Pinpoint the cell where the given text exists, returning its [X, Y] midpoint coordinate. 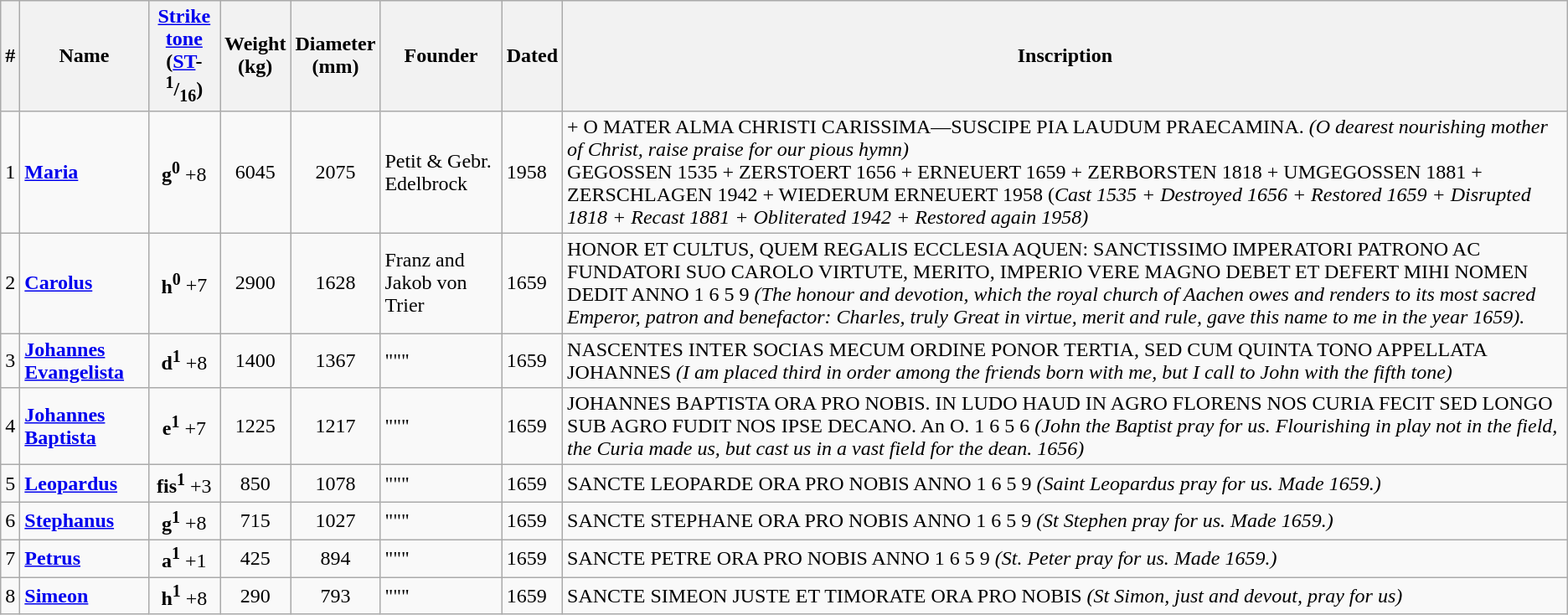
Petit & Gebr. Edelbrock [441, 173]
h0 +7 [184, 283]
1027 [335, 521]
# [10, 56]
Founder [441, 56]
1225 [255, 426]
1 [10, 173]
Name [84, 56]
715 [255, 521]
3 [10, 360]
Simeon [84, 595]
d1 +8 [184, 360]
Maria [84, 173]
Diameter(mm) [335, 56]
6045 [255, 173]
Dated [532, 56]
2 [10, 283]
g1 +8 [184, 521]
Inscription [1065, 56]
850 [255, 484]
h1 +8 [184, 595]
1958 [532, 173]
7 [10, 558]
4 [10, 426]
290 [255, 595]
2900 [255, 283]
5 [10, 484]
g0 +8 [184, 173]
1628 [335, 283]
Johannes Evangelista [84, 360]
Franz and Jakob von Trier [441, 283]
894 [335, 558]
2075 [335, 173]
SANCTE STEPHANE ORA PRO NOBIS ANNO 1 6 5 9 (St Stephen pray for us. Made 1659.) [1065, 521]
SANCTE LEOPARDE ORA PRO NOBIS ANNO 1 6 5 9 (Saint Leopardus pray for us. Made 1659.) [1065, 484]
SANCTE PETRE ORA PRO NOBIS ANNO 1 6 5 9 (St. Peter pray for us. Made 1659.) [1065, 558]
1078 [335, 484]
1400 [255, 360]
Petrus [84, 558]
1367 [335, 360]
Johannes Baptista [84, 426]
793 [335, 595]
Weight(kg) [255, 56]
Leopardus [84, 484]
425 [255, 558]
Strike tone(ST-1/16) [184, 56]
Stephanus [84, 521]
8 [10, 595]
SANCTE SIMEON JUSTE ET TIMORATE ORA PRO NOBIS (St Simon, just and devout, pray for us) [1065, 595]
6 [10, 521]
e1 +7 [184, 426]
1217 [335, 426]
a1 +1 [184, 558]
Carolus [84, 283]
fis1 +3 [184, 484]
